Provide the [x, y] coordinate of the cell's center where the given text is located.  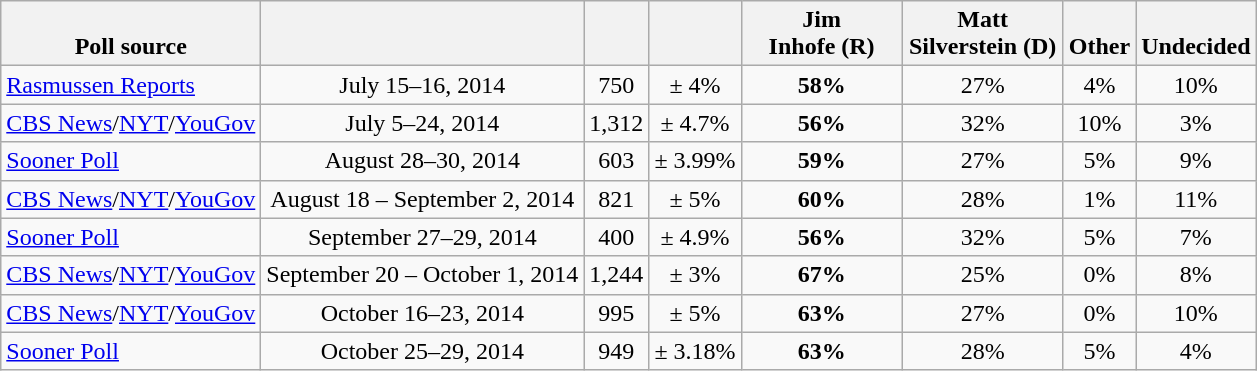
Undecided [1196, 34]
11% [1196, 199]
400 [616, 237]
± 3% [695, 275]
1% [1099, 199]
Other [1099, 34]
August 18 – September 2, 2014 [422, 199]
September 20 – October 1, 2014 [422, 275]
August 28–30, 2014 [422, 161]
750 [616, 85]
995 [616, 313]
± 3.99% [695, 161]
25% [982, 275]
± 4.7% [695, 123]
821 [616, 199]
September 27–29, 2014 [422, 237]
MattSilverstein (D) [982, 34]
July 5–24, 2014 [422, 123]
7% [1196, 237]
59% [822, 161]
October 25–29, 2014 [422, 351]
1,244 [616, 275]
± 4.9% [695, 237]
3% [1196, 123]
Poll source [131, 34]
JimInhofe (R) [822, 34]
9% [1196, 161]
8% [1196, 275]
949 [616, 351]
1,312 [616, 123]
± 4% [695, 85]
67% [822, 275]
± 3.18% [695, 351]
Rasmussen Reports [131, 85]
603 [616, 161]
July 15–16, 2014 [422, 85]
October 16–23, 2014 [422, 313]
58% [822, 85]
60% [822, 199]
